Detect which cell encompasses the target text, then output its [x, y] center coordinate. 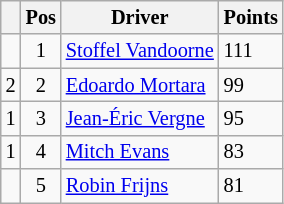
99 [251, 85]
Driver [140, 17]
Mitch Evans [140, 152]
Points [251, 17]
Pos [41, 17]
81 [251, 186]
4 [41, 152]
95 [251, 118]
Jean-Éric Vergne [140, 118]
3 [41, 118]
5 [41, 186]
Stoffel Vandoorne [140, 51]
111 [251, 51]
Robin Frijns [140, 186]
Edoardo Mortara [140, 85]
83 [251, 152]
